From the cell containing the given text, extract its center point as (x, y) coordinate. 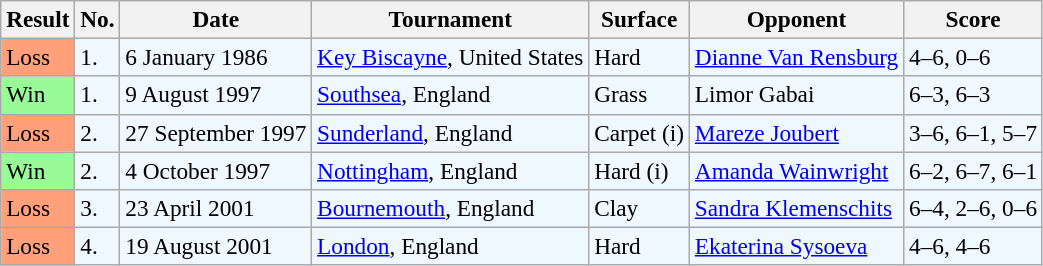
Southsea, England (450, 95)
6–4, 2–6, 0–6 (974, 208)
Sunderland, England (450, 133)
London, England (450, 246)
Dianne Van Rensburg (796, 57)
4–6, 0–6 (974, 57)
Limor Gabai (796, 95)
Result (38, 19)
4–6, 4–6 (974, 246)
Bournemouth, England (450, 208)
3–6, 6–1, 5–7 (974, 133)
27 September 1997 (216, 133)
Clay (640, 208)
6–2, 6–7, 6–1 (974, 170)
9 August 1997 (216, 95)
Grass (640, 95)
Tournament (450, 19)
Opponent (796, 19)
19 August 2001 (216, 246)
Date (216, 19)
Score (974, 19)
Hard (i) (640, 170)
Surface (640, 19)
4. (98, 246)
3. (98, 208)
Nottingham, England (450, 170)
Mareze Joubert (796, 133)
Sandra Klemenschits (796, 208)
Key Biscayne, United States (450, 57)
6–3, 6–3 (974, 95)
No. (98, 19)
4 October 1997 (216, 170)
6 January 1986 (216, 57)
Amanda Wainwright (796, 170)
Ekaterina Sysoeva (796, 246)
Carpet (i) (640, 133)
23 April 2001 (216, 208)
